Extract the [X, Y] coordinate from the center of the cell holding the provided text.  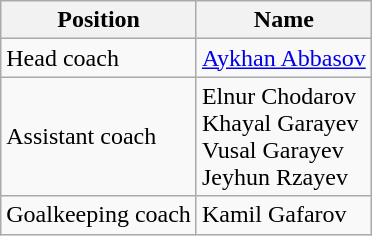
Goalkeeping coach [99, 215]
Position [99, 20]
Elnur Chodarov Khayal Garayev Vusal Garayev Jeyhun Rzayev [284, 136]
Kamil Gafarov [284, 215]
Aykhan Abbasov [284, 58]
Name [284, 20]
Head coach [99, 58]
Assistant coach [99, 136]
